Output the [x, y] coordinate of the center of the cell containing the given text.  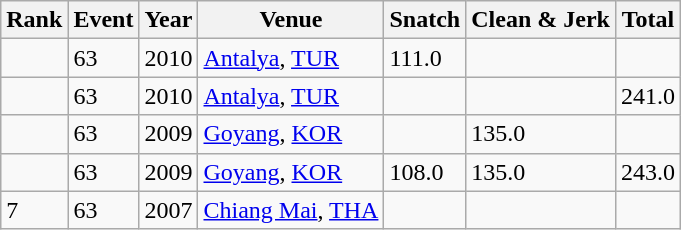
243.0 [648, 172]
7 [34, 210]
Rank [34, 20]
Year [168, 20]
Chiang Mai, THA [291, 210]
108.0 [425, 172]
Event [104, 20]
Snatch [425, 20]
2007 [168, 210]
Clean & Jerk [541, 20]
111.0 [425, 58]
Total [648, 20]
Venue [291, 20]
241.0 [648, 96]
